Locate the cell with the specified text and output its (X, Y) center coordinate. 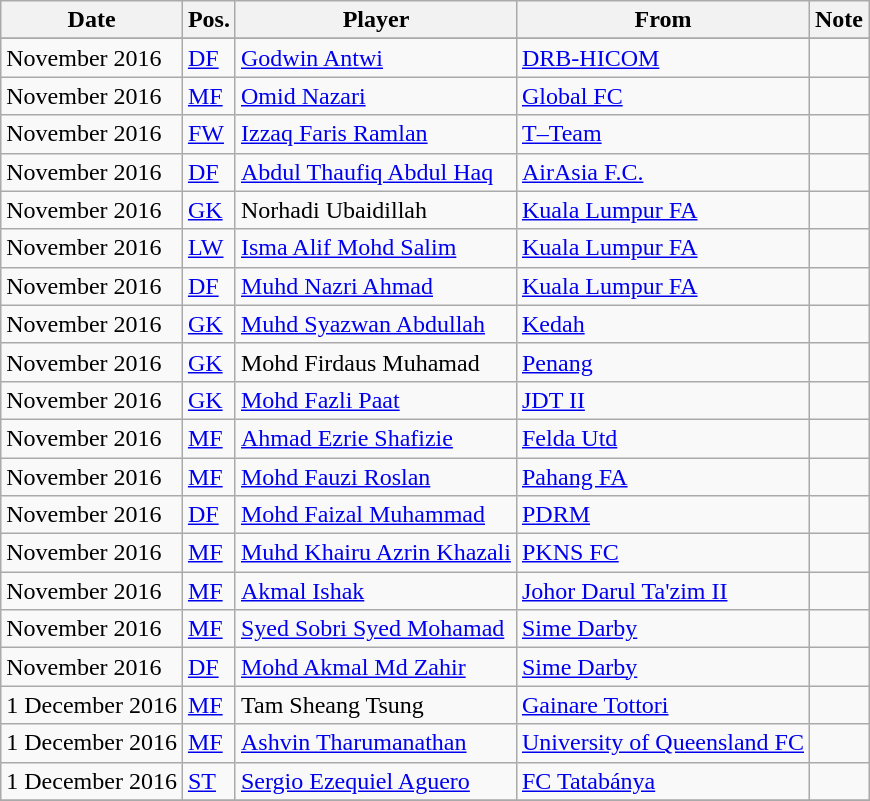
Godwin Antwi (376, 58)
Player (376, 20)
Muhd Khairu Azrin Khazali (376, 553)
DRB-HICOM (662, 58)
Felda Utd (662, 438)
JDT II (662, 400)
FC Tatabánya (662, 781)
LW (208, 248)
Norhadi Ubaidillah (376, 210)
T–Team (662, 134)
FW (208, 134)
AirAsia F.C. (662, 172)
Abdul Thaufiq Abdul Haq (376, 172)
Johor Darul Ta'zim II (662, 591)
Muhd Syazwan Abdullah (376, 324)
PKNS FC (662, 553)
Muhd Nazri Ahmad (376, 286)
Izzaq Faris Ramlan (376, 134)
PDRM (662, 515)
Penang (662, 362)
Ahmad Ezrie Shafizie (376, 438)
Omid Nazari (376, 96)
Mohd Faizal Muhammad (376, 515)
Mohd Fazli Paat (376, 400)
Isma Alif Mohd Salim (376, 248)
Ashvin Tharumanathan (376, 743)
Tam Sheang Tsung (376, 705)
Global FC (662, 96)
Pos. (208, 20)
From (662, 20)
Syed Sobri Syed Mohamad (376, 629)
Mohd Fauzi Roslan (376, 477)
Pahang FA (662, 477)
Gainare Tottori (662, 705)
Akmal Ishak (376, 591)
ST (208, 781)
Mohd Akmal Md Zahir (376, 667)
Kedah (662, 324)
University of Queensland FC (662, 743)
Sergio Ezequiel Aguero (376, 781)
Date (92, 20)
Mohd Firdaus Muhamad (376, 362)
Note (840, 20)
